Return the [x, y] coordinate for the center point of the cell that contains the specified text.  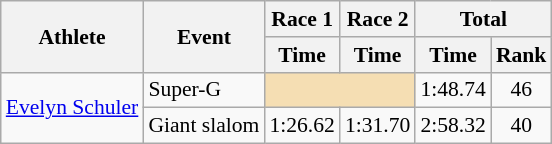
Event [204, 36]
Race 2 [378, 19]
40 [522, 126]
Race 1 [302, 19]
Athlete [72, 36]
Super-G [204, 90]
Rank [522, 55]
1:26.62 [302, 126]
Evelyn Schuler [72, 108]
1:48.74 [452, 90]
1:31.70 [378, 126]
2:58.32 [452, 126]
46 [522, 90]
Giant slalom [204, 126]
Total [483, 19]
